Search for the cell housing the specified text and yield its [x, y] center coordinate. 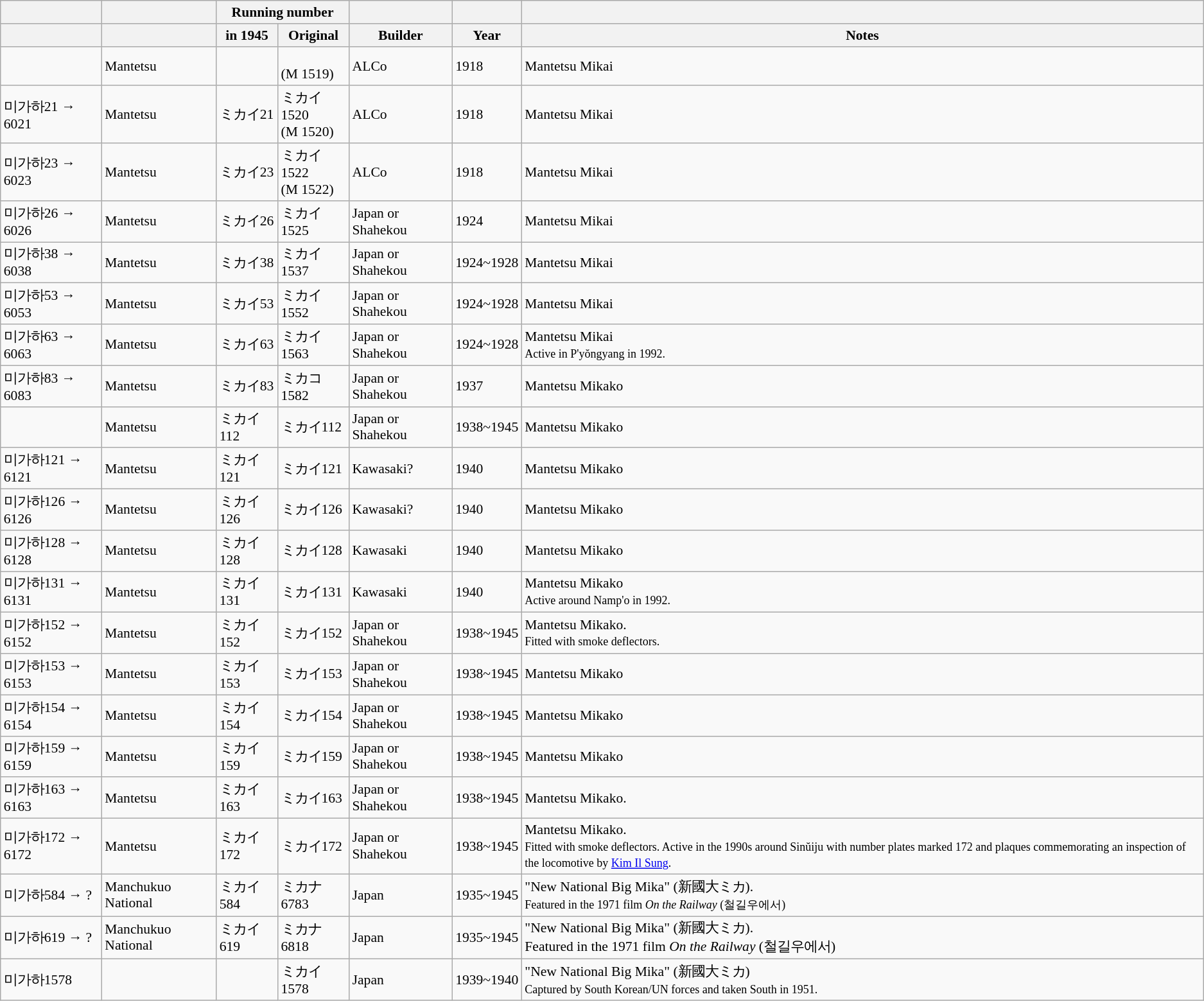
ミカイ21 [247, 115]
미가하154 → 6154 [51, 715]
ミカコ1582 [313, 386]
ミカイ83 [247, 386]
미가하121 → 6121 [51, 469]
ミカイ1522(M 1522) [313, 172]
ミカイ584 [247, 895]
ミカイ23 [247, 172]
ミカイ53 [247, 304]
ミカイ63 [247, 345]
ミカイ26 [247, 222]
미가하126 → 6126 [51, 510]
"New National Big Mika" (新國大ミカ)Captured by South Korean/UN forces and taken South in 1951. [862, 980]
1924 [487, 222]
ミカイ1563 [313, 345]
미가하153 → 6153 [51, 674]
미가하63 → 6063 [51, 345]
미가하152 → 6152 [51, 633]
ミカイ619 [247, 937]
미가하172 → 6172 [51, 846]
Mantetsu MikaiActive in P'yŏngyang in 1992. [862, 345]
미가하159 → 6159 [51, 756]
ミカイ1520(M 1520) [313, 115]
미가하619 → ? [51, 937]
Mantetsu MikakoActive around Namp'o in 1992. [862, 592]
미가하38 → 6038 [51, 263]
미가하83 → 6083 [51, 386]
미가하1578 [51, 980]
미가하163 → 6163 [51, 798]
1939~1940 [487, 980]
미가하26 → 6026 [51, 222]
ミカイ1537 [313, 263]
Original [313, 35]
in 1945 [247, 35]
Mantetsu Mikako. [862, 798]
미가하53 → 6053 [51, 304]
미가하21 → 6021 [51, 115]
Notes [862, 35]
ミカイ38 [247, 263]
Running number [283, 12]
미가하131 → 6131 [51, 592]
1937 [487, 386]
Year [487, 35]
ミカイ1525 [313, 222]
미가하23 → 6023 [51, 172]
Builder [401, 35]
(M 1519) [313, 65]
Mantetsu Mikako.Fitted with smoke deflectors. [862, 633]
미가하128 → 6128 [51, 551]
ミカナ6818 [313, 937]
ミカナ6783 [313, 895]
미가하584 → ? [51, 895]
ミカイ1552 [313, 304]
ミカイ1578 [313, 980]
